For the text-containing cell, return its midpoint in [x, y] coordinate format. 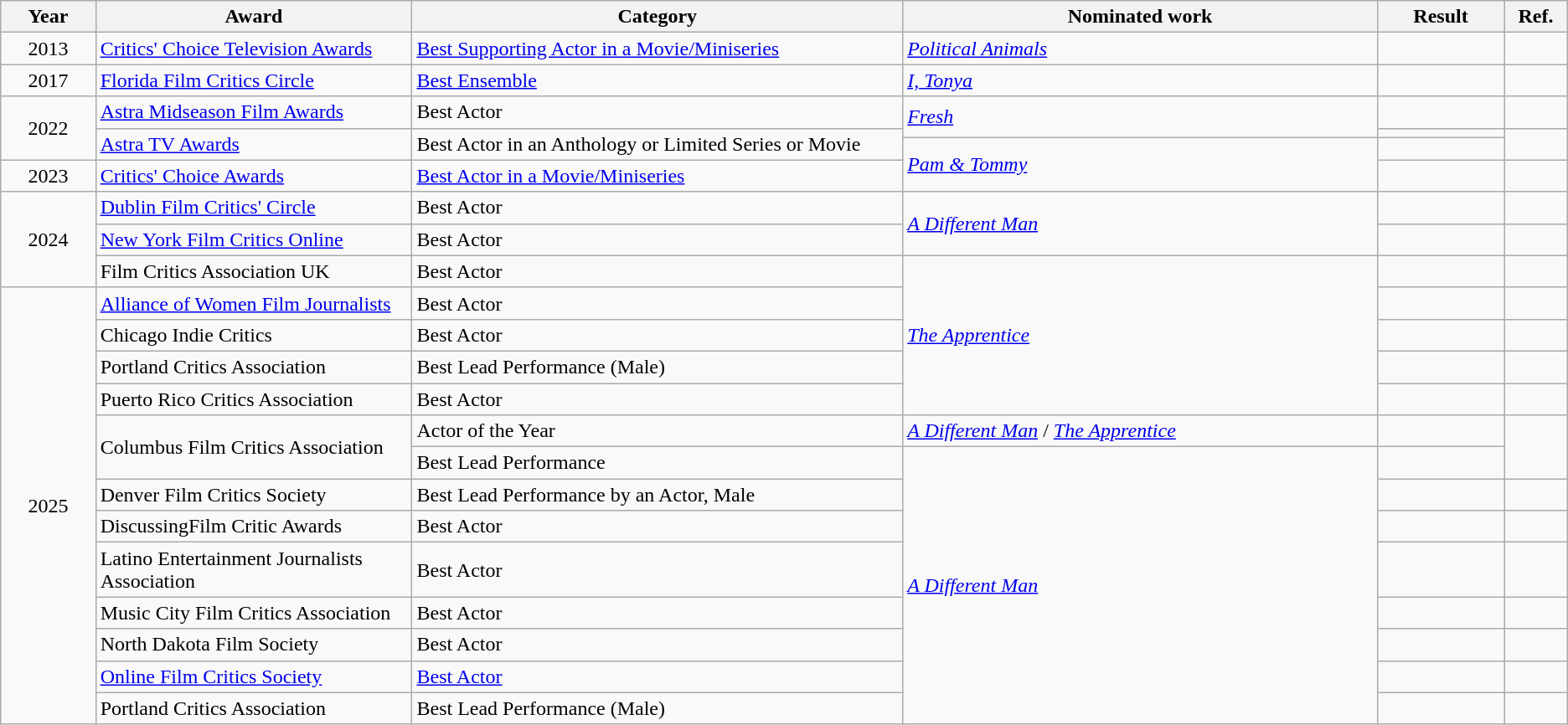
Best Ensemble [658, 80]
New York Film Critics Online [254, 239]
Category [658, 17]
Best Lead Performance by an Actor, Male [658, 495]
Latino Entertainment Journalists Association [254, 569]
Chicago Indie Critics [254, 335]
Actor of the Year [658, 431]
DiscussingFilm Critic Awards [254, 527]
Year [49, 17]
I, Tonya [1141, 80]
2024 [49, 239]
Best Actor in an Anthology or Limited Series or Movie [658, 144]
Award [254, 17]
2013 [49, 49]
2023 [49, 176]
2022 [49, 128]
Best Lead Performance [658, 463]
Political Animals [1141, 49]
Astra TV Awards [254, 144]
2025 [49, 506]
Columbus Film Critics Association [254, 447]
Ref. [1536, 17]
2017 [49, 80]
North Dakota Film Society [254, 645]
Nominated work [1141, 17]
Music City Film Critics Association [254, 613]
Dublin Film Critics' Circle [254, 208]
Best Actor in a Movie/Miniseries [658, 176]
Florida Film Critics Circle [254, 80]
Result [1441, 17]
The Apprentice [1141, 335]
Denver Film Critics Society [254, 495]
Pam & Tommy [1141, 164]
Alliance of Women Film Journalists [254, 303]
Fresh [1141, 117]
Best Supporting Actor in a Movie/Miniseries [658, 49]
Online Film Critics Society [254, 676]
Film Critics Association UK [254, 271]
A Different Man / The Apprentice [1141, 431]
Astra Midseason Film Awards [254, 112]
Critics' Choice Awards [254, 176]
Puerto Rico Critics Association [254, 399]
Critics' Choice Television Awards [254, 49]
